Detect which cell encompasses the target text, then output its (x, y) center coordinate. 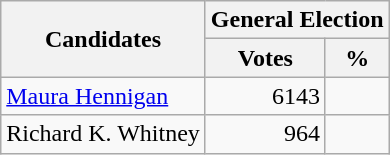
General Election (297, 20)
% (357, 58)
Candidates (104, 39)
Richard K. Whitney (104, 134)
Maura Hennigan (104, 96)
6143 (265, 96)
Votes (265, 58)
964 (265, 134)
